Find where the given text appears and provide that cell's center as (x, y) coordinate. 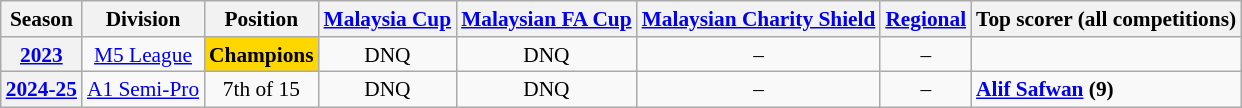
2023 (42, 55)
Season (42, 19)
Division (143, 19)
Malaysian Charity Shield (759, 19)
Position (261, 19)
Alif Safwan (9) (1106, 90)
Regional (926, 19)
7th of 15 (261, 90)
A1 Semi-Pro (143, 90)
Top scorer (all competitions) (1106, 19)
Champions (261, 55)
Malaysian FA Cup (546, 19)
M5 League (143, 55)
2024-25 (42, 90)
Malaysia Cup (388, 19)
